Identify which cell holds the provided text, then report its (x, y) central coordinate. 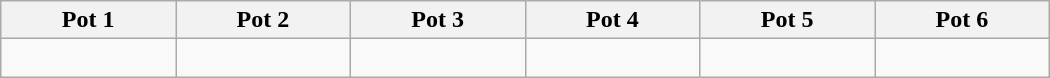
Pot 2 (264, 20)
Pot 6 (962, 20)
Pot 3 (438, 20)
Pot 1 (88, 20)
Pot 5 (788, 20)
Pot 4 (612, 20)
